Scan for the cell matching the given text and deliver its (X, Y) coordinate at center. 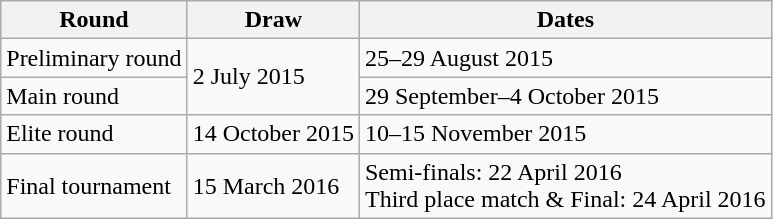
Round (94, 20)
15 March 2016 (273, 186)
Final tournament (94, 186)
Dates (565, 20)
25–29 August 2015 (565, 58)
10–15 November 2015 (565, 134)
Main round (94, 96)
14 October 2015 (273, 134)
Draw (273, 20)
Semi-finals: 22 April 2016Third place match & Final: 24 April 2016 (565, 186)
Preliminary round (94, 58)
29 September–4 October 2015 (565, 96)
2 July 2015 (273, 77)
Elite round (94, 134)
